Determine the [x, y] coordinate at the center of the cell enclosing the given text.  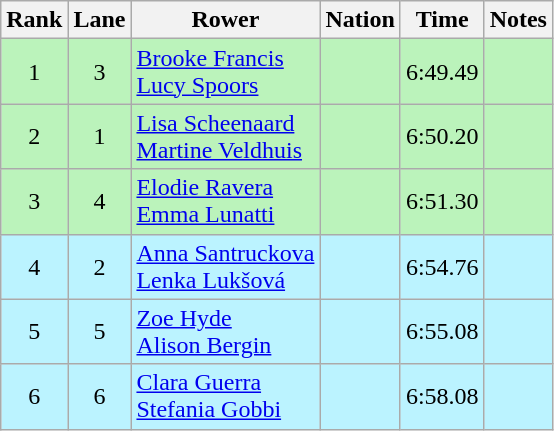
Rank [34, 20]
Elodie RaveraEmma Lunatti [226, 202]
Rower [226, 20]
Time [442, 20]
6:54.76 [442, 266]
Anna SantruckovaLenka Lukšová [226, 266]
6:51.30 [442, 202]
Notes [518, 20]
Brooke FrancisLucy Spoors [226, 72]
6:49.49 [442, 72]
6:55.08 [442, 332]
6:58.08 [442, 396]
Clara GuerraStefania Gobbi [226, 396]
Zoe HydeAlison Bergin [226, 332]
6:50.20 [442, 136]
Nation [360, 20]
Lane [100, 20]
Lisa ScheenaardMartine Veldhuis [226, 136]
